Extract the [x, y] coordinate from the center of the cell holding the provided text.  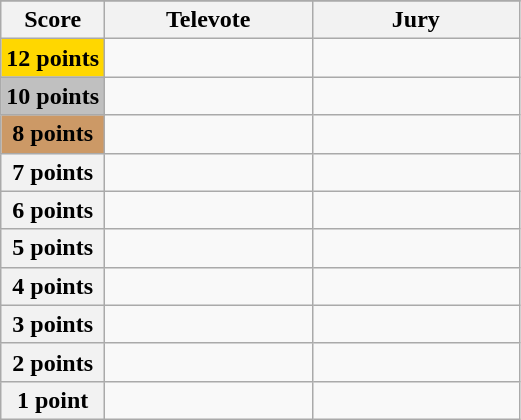
6 points [53, 210]
Jury [416, 20]
7 points [53, 172]
4 points [53, 286]
1 point [53, 400]
12 points [53, 58]
Televote [209, 20]
5 points [53, 248]
3 points [53, 324]
8 points [53, 134]
10 points [53, 96]
2 points [53, 362]
Score [53, 20]
